Return (X, Y) of the center of cell containing provided text 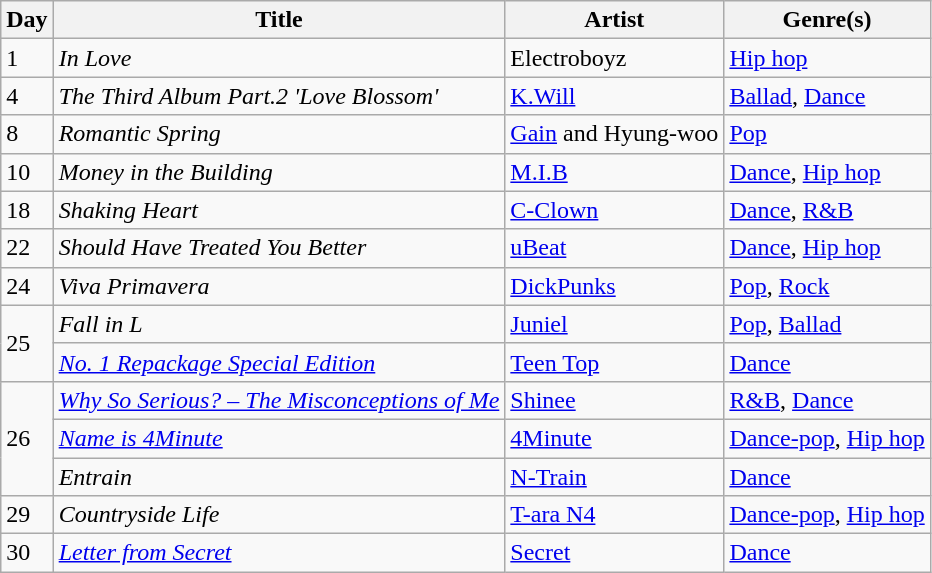
Money in the Building (279, 172)
uBeat (614, 248)
Shinee (614, 400)
Entrain (279, 477)
Electroboyz (614, 58)
Shaking Heart (279, 210)
The Third Album Part.2 'Love Blossom' (279, 96)
N-Train (614, 477)
Genre(s) (827, 20)
30 (27, 553)
22 (27, 248)
4 (27, 96)
Dance, R&B (827, 210)
Pop, Ballad (827, 324)
Gain and Hyung-woo (614, 134)
K.Will (614, 96)
Pop, Rock (827, 286)
Should Have Treated You Better (279, 248)
Teen Top (614, 362)
R&B, Dance (827, 400)
DickPunks (614, 286)
In Love (279, 58)
Why So Serious? – The Misconceptions of Me (279, 400)
No. 1 Repackage Special Edition (279, 362)
Hip hop (827, 58)
Viva Primavera (279, 286)
Fall in L (279, 324)
24 (27, 286)
4Minute (614, 438)
26 (27, 438)
Juniel (614, 324)
29 (27, 515)
10 (27, 172)
Countryside Life (279, 515)
8 (27, 134)
Ballad, Dance (827, 96)
Letter from Secret (279, 553)
C-Clown (614, 210)
Pop (827, 134)
Secret (614, 553)
1 (27, 58)
T-ara N4 (614, 515)
18 (27, 210)
Title (279, 20)
Artist (614, 20)
Romantic Spring (279, 134)
M.I.B (614, 172)
25 (27, 343)
Day (27, 20)
Name is 4Minute (279, 438)
